Return [X, Y] of the center of cell containing provided text 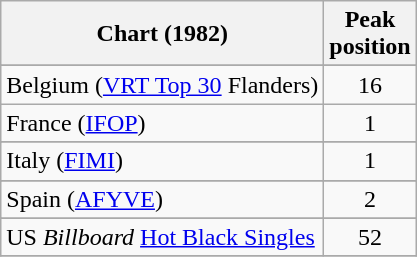
Spain (AFYVE) [162, 199]
52 [370, 237]
16 [370, 85]
US Billboard Hot Black Singles [162, 237]
2 [370, 199]
Italy (FIMI) [162, 161]
Peakposition [370, 34]
France (IFOP) [162, 123]
Chart (1982) [162, 34]
Belgium (VRT Top 30 Flanders) [162, 85]
